Pinpoint the cell where the given text exists, returning its [x, y] midpoint coordinate. 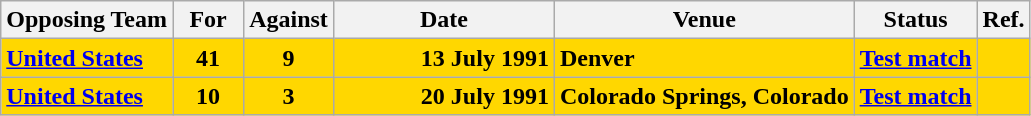
20 July 1991 [444, 96]
Colorado Springs, Colorado [704, 96]
Against [289, 20]
Ref. [1004, 20]
13 July 1991 [444, 58]
41 [208, 58]
Venue [704, 20]
9 [289, 58]
For [208, 20]
Date [444, 20]
3 [289, 96]
Opposing Team [87, 20]
10 [208, 96]
Denver [704, 58]
Status [916, 20]
